Return the (x, y) coordinate for the center point of the cell that contains the specified text.  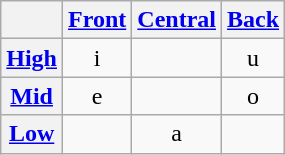
Front (98, 20)
High (32, 58)
Central (177, 20)
Mid (32, 96)
o (254, 96)
Back (254, 20)
e (98, 96)
i (98, 58)
Low (32, 134)
a (177, 134)
u (254, 58)
